Find where the given text appears and provide that cell's center as [X, Y] coordinate. 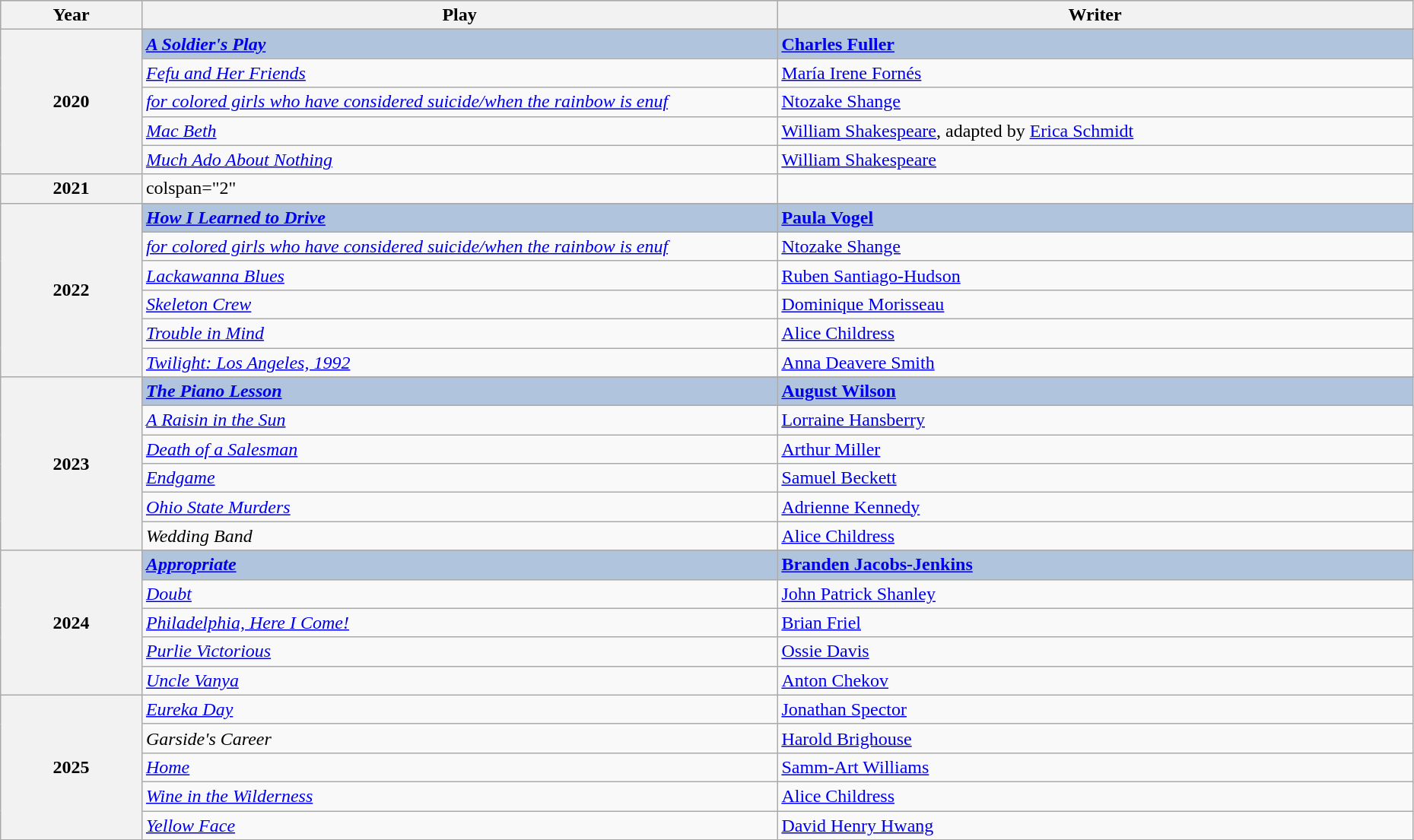
Twilight: Los Angeles, 1992 [459, 363]
Lorraine Hansberry [1095, 420]
Adrienne Kennedy [1095, 507]
Writer [1095, 15]
Branden Jacobs-Jenkins [1095, 565]
William Shakespeare [1095, 160]
Ohio State Murders [459, 507]
Lackawanna Blues [459, 275]
Death of a Salesman [459, 449]
Philadelphia, Here I Come! [459, 623]
Charles Fuller [1095, 44]
Yellow Face [459, 825]
colspan="2" [459, 189]
Home [459, 767]
David Henry Hwang [1095, 825]
Much Ado About Nothing [459, 160]
Paula Vogel [1095, 217]
Samuel Beckett [1095, 478]
Garside's Career [459, 738]
Brian Friel [1095, 623]
Eureka Day [459, 709]
Wedding Band [459, 536]
John Patrick Shanley [1095, 594]
2021 [71, 189]
Play [459, 15]
2025 [71, 767]
Year [71, 15]
Skeleton Crew [459, 304]
Uncle Vanya [459, 680]
2023 [71, 464]
How I Learned to Drive [459, 217]
Appropriate [459, 565]
2024 [71, 623]
Arthur Miller [1095, 449]
Trouble in Mind [459, 333]
Ruben Santiago-Hudson [1095, 275]
Samm-Art Williams [1095, 767]
Harold Brighouse [1095, 738]
The Piano Lesson [459, 391]
Mac Beth [459, 131]
Purlie Victorious [459, 651]
2022 [71, 290]
Ossie Davis [1095, 651]
A Soldier's Play [459, 44]
Dominique Morisseau [1095, 304]
Jonathan Spector [1095, 709]
María Irene Fornés [1095, 73]
2020 [71, 102]
Fefu and Her Friends [459, 73]
William Shakespeare, adapted by Erica Schmidt [1095, 131]
Wine in the Wilderness [459, 796]
Anton Chekov [1095, 680]
Endgame [459, 478]
A Raisin in the Sun [459, 420]
Doubt [459, 594]
August Wilson [1095, 391]
Anna Deavere Smith [1095, 363]
